Pinpoint the cell where the given text exists, returning its (X, Y) midpoint coordinate. 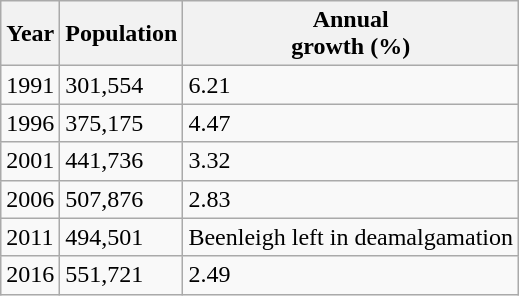
3.32 (351, 161)
551,721 (122, 275)
Population (122, 34)
494,501 (122, 237)
1991 (30, 85)
2006 (30, 199)
6.21 (351, 85)
2.83 (351, 199)
2011 (30, 237)
2.49 (351, 275)
507,876 (122, 199)
Beenleigh left in deamalgamation (351, 237)
2016 (30, 275)
2001 (30, 161)
4.47 (351, 123)
375,175 (122, 123)
301,554 (122, 85)
Annualgrowth (%) (351, 34)
1996 (30, 123)
Year (30, 34)
441,736 (122, 161)
